Find where the given text appears and provide that cell's center as [X, Y] coordinate. 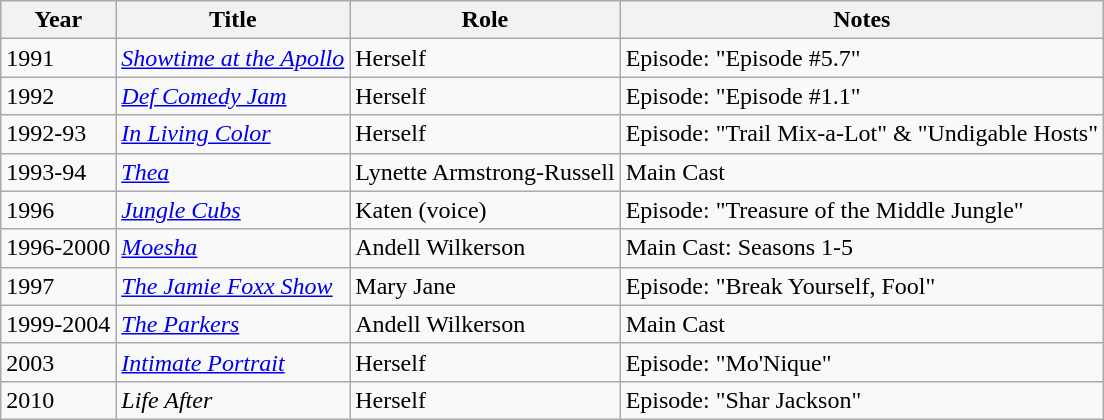
Intimate Portrait [233, 362]
Episode: "Episode #1.1" [862, 96]
Episode: "Episode #5.7" [862, 58]
1999-2004 [58, 324]
Episode: "Mo'Nique" [862, 362]
Episode: "Treasure of the Middle Jungle" [862, 210]
Moesha [233, 248]
2010 [58, 400]
1991 [58, 58]
Katen (voice) [485, 210]
Thea [233, 172]
2003 [58, 362]
1992 [58, 96]
Episode: "Trail Mix-a-Lot" & "Undigable Hosts" [862, 134]
In Living Color [233, 134]
The Jamie Foxx Show [233, 286]
Year [58, 20]
Role [485, 20]
Life After [233, 400]
Title [233, 20]
Episode: "Break Yourself, Fool" [862, 286]
Episode: "Shar Jackson" [862, 400]
1992-93 [58, 134]
Showtime at the Apollo [233, 58]
Notes [862, 20]
1996-2000 [58, 248]
1997 [58, 286]
Def Comedy Jam [233, 96]
Mary Jane [485, 286]
Lynette Armstrong-Russell [485, 172]
The Parkers [233, 324]
1996 [58, 210]
Jungle Cubs [233, 210]
Main Cast: Seasons 1-5 [862, 248]
1993-94 [58, 172]
